Scan for the cell matching the given text and deliver its (X, Y) coordinate at center. 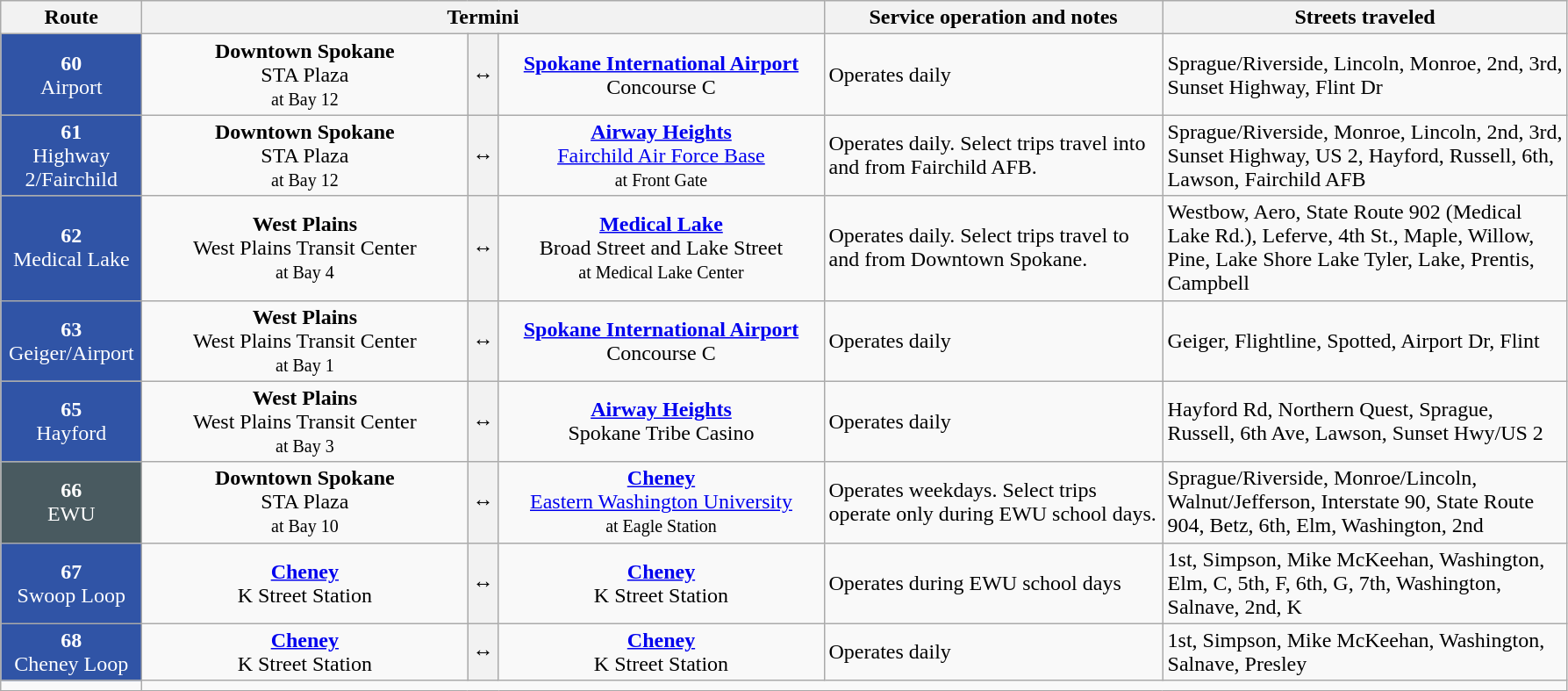
65Hayford (72, 421)
Operates daily. Select trips travel into and from Fairchild AFB. (993, 155)
West PlainsWest Plains Transit Centerat Bay 3 (305, 421)
63Geiger/Airport (72, 341)
CheneyEastern Washington Universityat Eagle Station (662, 502)
68Cheney Loop (72, 651)
Sprague/Riverside, Lincoln, Monroe, 2nd, 3rd, Sunset Highway, Flint Dr (1365, 75)
Operates daily. Select trips travel to and from Downtown Spokane. (993, 248)
West PlainsWest Plains Transit Centerat Bay 4 (305, 248)
Airway HeightsSpokane Tribe Casino (662, 421)
60Airport (72, 75)
1st, Simpson, Mike McKeehan, Washington, Elm, C, 5th, F, 6th, G, 7th, Washington, Salnave, 2nd, K (1365, 583)
Downtown SpokaneSTA Plazaat Bay 10 (305, 502)
Termini (483, 18)
Airway HeightsFairchild Air Force Baseat Front Gate (662, 155)
Route (72, 18)
Geiger, Flightline, Spotted, Airport Dr, Flint (1365, 341)
66EWU (72, 502)
Operates weekdays. Select trips operate only during EWU school days. (993, 502)
61Highway 2/Fairchild (72, 155)
Hayford Rd, Northern Quest, Sprague, Russell, 6th Ave, Lawson, Sunset Hwy/US 2 (1365, 421)
Westbow, Aero, State Route 902 (Medical Lake Rd.), Leferve, 4th St., Maple, Willow, Pine, Lake Shore Lake Tyler, Lake, Prentis, Campbell (1365, 248)
Streets traveled (1365, 18)
Sprague/Riverside, Monroe, Lincoln, 2nd, 3rd, Sunset Highway, US 2, Hayford, Russell, 6th, Lawson, Fairchild AFB (1365, 155)
67Swoop Loop (72, 583)
West PlainsWest Plains Transit Centerat Bay 1 (305, 341)
Sprague/Riverside, Monroe/Lincoln, Walnut/Jefferson, Interstate 90, State Route 904, Betz, 6th, Elm, Washington, 2nd (1365, 502)
Medical Lake Broad Street and Lake Streetat Medical Lake Center (662, 248)
Service operation and notes (993, 18)
Operates during EWU school days (993, 583)
1st, Simpson, Mike McKeehan, Washington, Salnave, Presley (1365, 651)
62Medical Lake (72, 248)
